Locate the cell with the specified text and output its (X, Y) center coordinate. 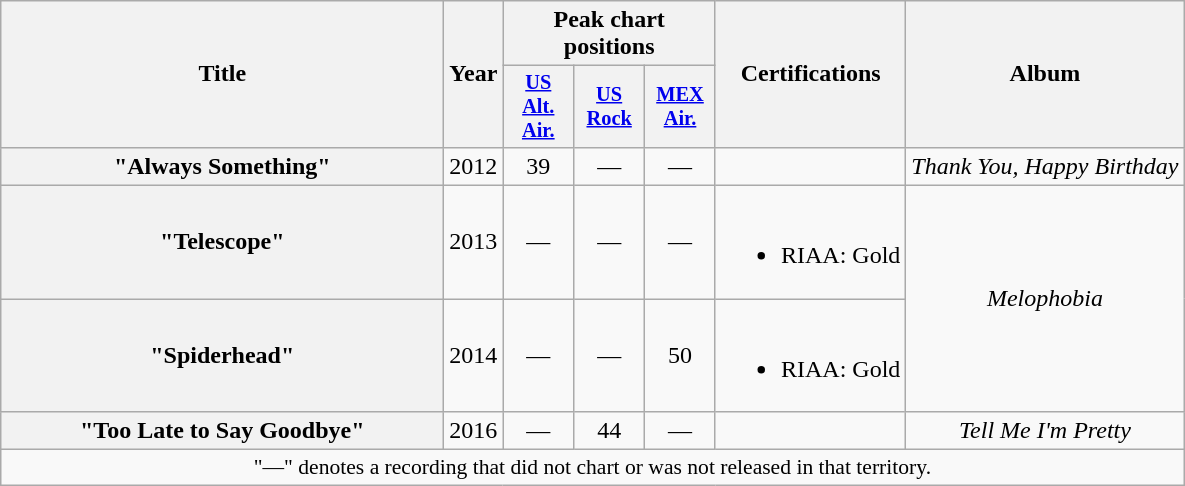
2016 (474, 431)
"Spiderhead" (222, 356)
USRock (610, 107)
50 (680, 356)
Title (222, 74)
Melophobia (1045, 299)
USAlt.Air. (538, 107)
"Telescope" (222, 242)
"Always Something" (222, 166)
Thank You, Happy Birthday (1045, 166)
MEXAir. (680, 107)
44 (610, 431)
Year (474, 74)
"Too Late to Say Goodbye" (222, 431)
Tell Me I'm Pretty (1045, 431)
39 (538, 166)
"—" denotes a recording that did not chart or was not released in that territory. (592, 468)
Peak chart positions (610, 34)
2012 (474, 166)
2014 (474, 356)
2013 (474, 242)
Album (1045, 74)
Certifications (810, 74)
